Provide the [x, y] coordinate of the cell's center where the given text is located.  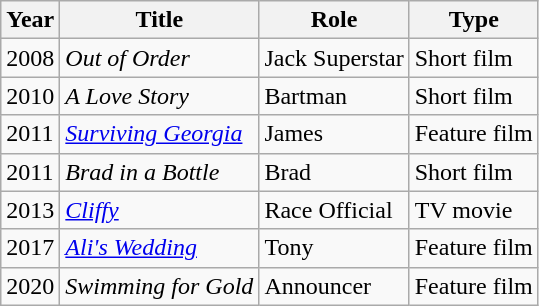
James [334, 134]
2017 [30, 248]
Brad in a Bottle [160, 172]
Type [474, 20]
Role [334, 20]
A Love Story [160, 96]
TV movie [474, 210]
2008 [30, 58]
Announcer [334, 286]
2020 [30, 286]
2010 [30, 96]
Brad [334, 172]
Title [160, 20]
Year [30, 20]
Bartman [334, 96]
Out of Order [160, 58]
2013 [30, 210]
Tony [334, 248]
Jack Superstar [334, 58]
Surviving Georgia [160, 134]
Race Official [334, 210]
Swimming for Gold [160, 286]
Cliffy [160, 210]
Ali's Wedding [160, 248]
